From the cell containing the given text, extract its center point as (X, Y) coordinate. 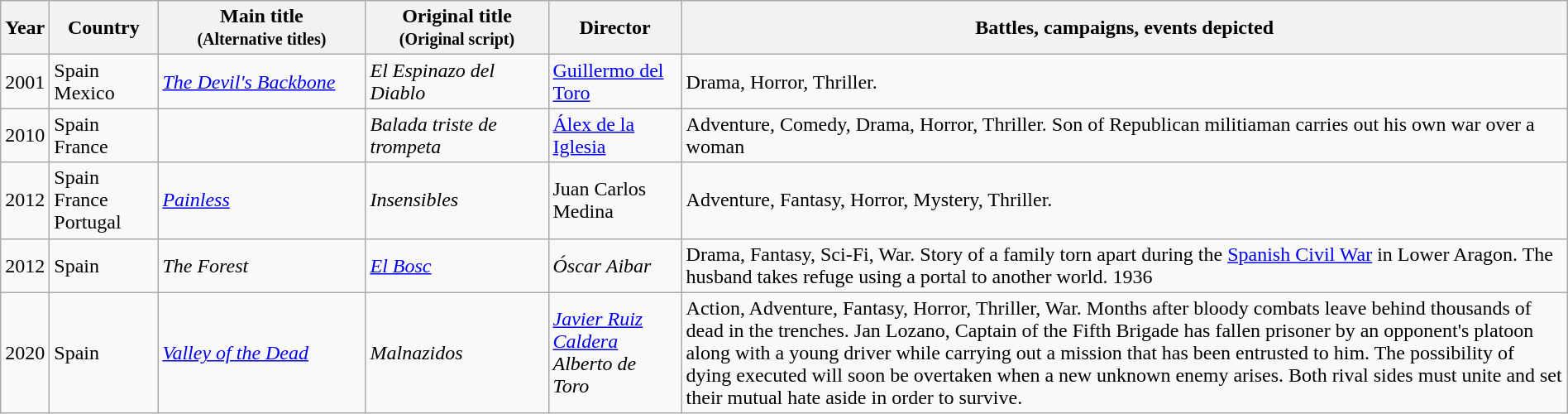
Director (615, 28)
SpainMexico (104, 81)
Year (25, 28)
Original title(Original script) (457, 28)
The Forest (261, 265)
Country (104, 28)
Balada triste de trompeta (457, 136)
Álex de la Iglesia (615, 136)
Juan Carlos Medina (615, 200)
Main title(Alternative titles) (261, 28)
Insensibles (457, 200)
SpainFrancePortugal (104, 200)
Battles, campaigns, events depicted (1125, 28)
SpainFrance (104, 136)
El Bosc (457, 265)
Malnazidos (457, 353)
Javier Ruiz CalderaAlberto de Toro (615, 353)
Adventure, Fantasy, Horror, Mystery, Thriller. (1125, 200)
El Espinazo del Diablo (457, 81)
Valley of the Dead (261, 353)
2001 (25, 81)
Painless (261, 200)
Adventure, Comedy, Drama, Horror, Thriller. Son of Republican militiaman carries out his own war over a woman (1125, 136)
Óscar Aibar (615, 265)
Drama, Horror, Thriller. (1125, 81)
2010 (25, 136)
Guillermo del Toro (615, 81)
The Devil's Backbone (261, 81)
2020 (25, 353)
